Search for the cell housing the specified text and yield its (X, Y) center coordinate. 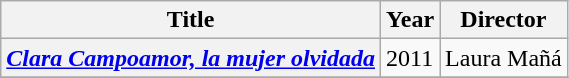
Title (191, 20)
Director (504, 20)
Year (410, 20)
2011 (410, 58)
Clara Campoamor, la mujer olvidada (191, 58)
Laura Mañá (504, 58)
